Capture the cell that displays the provided text and extract its [X, Y] central coordinate. 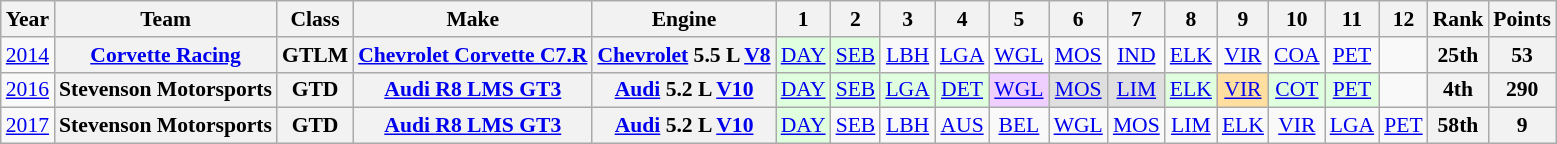
Chevrolet 5.5 L V8 [684, 55]
Corvette Racing [166, 55]
290 [1522, 90]
Team [166, 19]
Year [28, 19]
Chevrolet Corvette C7.R [472, 55]
58th [1458, 126]
2016 [28, 90]
3 [907, 19]
Engine [684, 19]
2014 [28, 55]
5 [1018, 19]
2017 [28, 126]
8 [1191, 19]
Rank [1458, 19]
BEL [1018, 126]
4th [1458, 90]
AUS [962, 126]
53 [1522, 55]
2 [856, 19]
COT [1297, 90]
25th [1458, 55]
COA [1297, 55]
Class [315, 19]
Make [472, 19]
7 [1136, 19]
11 [1352, 19]
6 [1078, 19]
1 [804, 19]
Points [1522, 19]
GTLM [315, 55]
4 [962, 19]
10 [1297, 19]
12 [1404, 19]
IND [1136, 55]
DET [962, 90]
